Capture the cell that displays the provided text and extract its [X, Y] central coordinate. 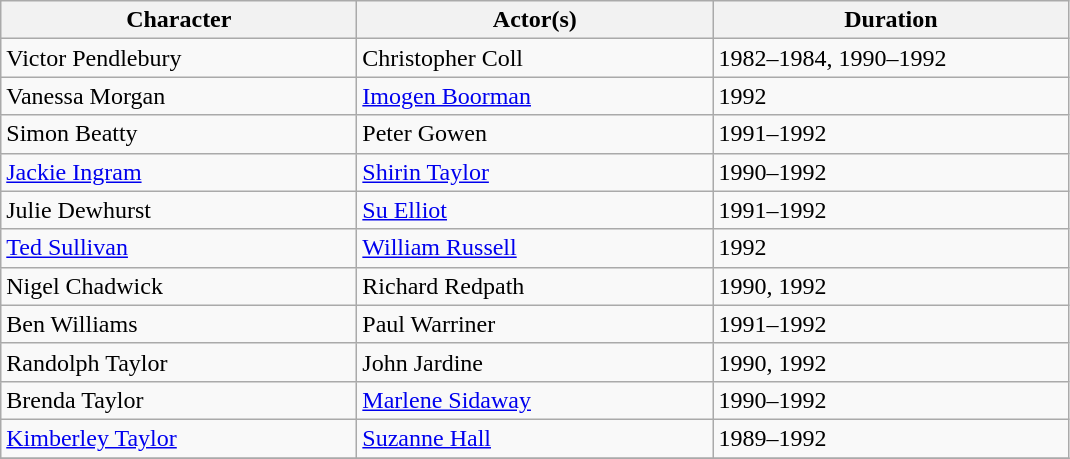
Shirin Taylor [535, 172]
Marlene Sidaway [535, 400]
Randolph Taylor [179, 362]
Vanessa Morgan [179, 96]
Victor Pendlebury [179, 58]
1982–1984, 1990–1992 [891, 58]
Actor(s) [535, 20]
Simon Beatty [179, 134]
Peter Gowen [535, 134]
Su Elliot [535, 210]
Julie Dewhurst [179, 210]
Christopher Coll [535, 58]
Paul Warriner [535, 324]
Imogen Boorman [535, 96]
Ted Sullivan [179, 248]
Ben Williams [179, 324]
Character [179, 20]
John Jardine [535, 362]
Richard Redpath [535, 286]
William Russell [535, 248]
Brenda Taylor [179, 400]
Suzanne Hall [535, 438]
1989–1992 [891, 438]
Duration [891, 20]
Nigel Chadwick [179, 286]
Kimberley Taylor [179, 438]
Jackie Ingram [179, 172]
